Return [x, y] of the center of cell containing provided text 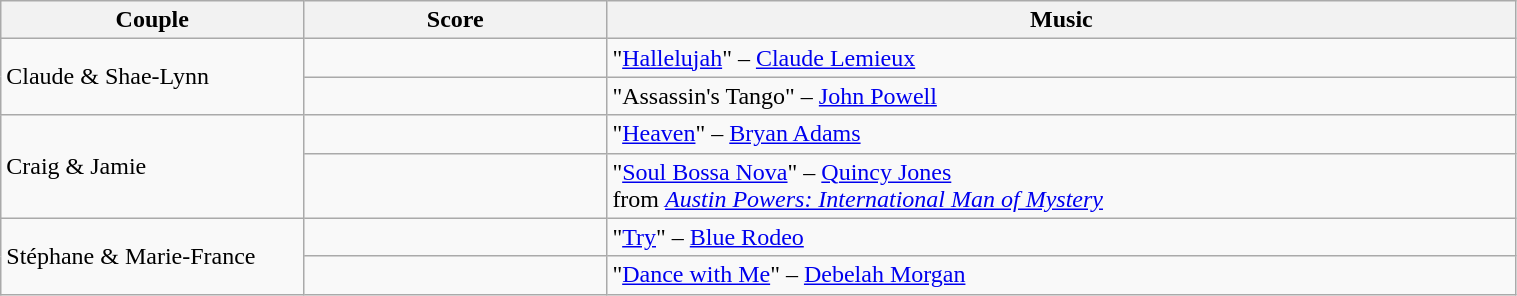
"Try" – Blue Rodeo [1062, 237]
Couple [152, 20]
Music [1062, 20]
Claude & Shae-Lynn [152, 77]
Score [456, 20]
"Dance with Me" – Debelah Morgan [1062, 275]
Craig & Jamie [152, 166]
Stéphane & Marie-France [152, 256]
"Hallelujah" – Claude Lemieux [1062, 58]
"Soul Bossa Nova" – Quincy Jonesfrom Austin Powers: International Man of Mystery [1062, 186]
"Heaven" – Bryan Adams [1062, 134]
"Assassin's Tango" – John Powell [1062, 96]
